Locate the cell with the specified text and output its (x, y) center coordinate. 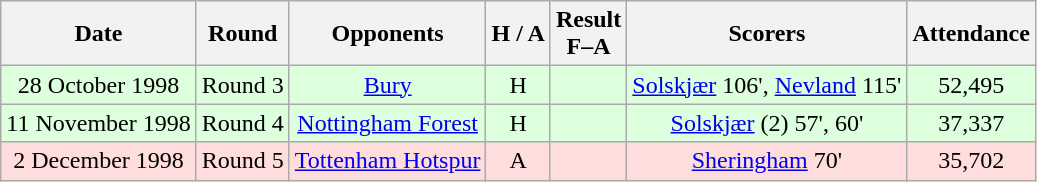
2 December 1998 (98, 161)
Date (98, 34)
37,337 (971, 123)
Tottenham Hotspur (388, 161)
35,702 (971, 161)
Scorers (767, 34)
52,495 (971, 85)
Nottingham Forest (388, 123)
Sheringham 70' (767, 161)
Solskjær 106', Nevland 115' (767, 85)
ResultF–A (588, 34)
Round 5 (242, 161)
Solskjær (2) 57', 60' (767, 123)
H / A (518, 34)
11 November 1998 (98, 123)
Round (242, 34)
28 October 1998 (98, 85)
Bury (388, 85)
Round 3 (242, 85)
A (518, 161)
Opponents (388, 34)
Attendance (971, 34)
Round 4 (242, 123)
